For the text-containing cell, return its midpoint in [x, y] coordinate format. 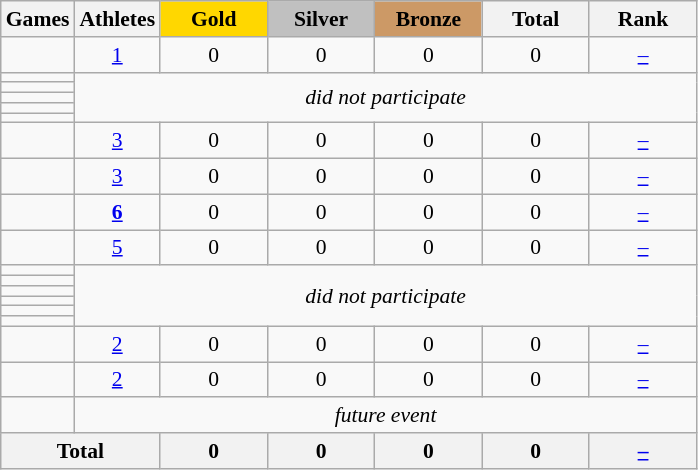
future event [385, 416]
Athletes [117, 19]
Gold [214, 19]
5 [117, 248]
Bronze [428, 19]
6 [117, 212]
Games [38, 19]
1 [117, 55]
Rank [642, 19]
Silver [320, 19]
